Extract the [x, y] coordinate from the center of the cell holding the provided text.  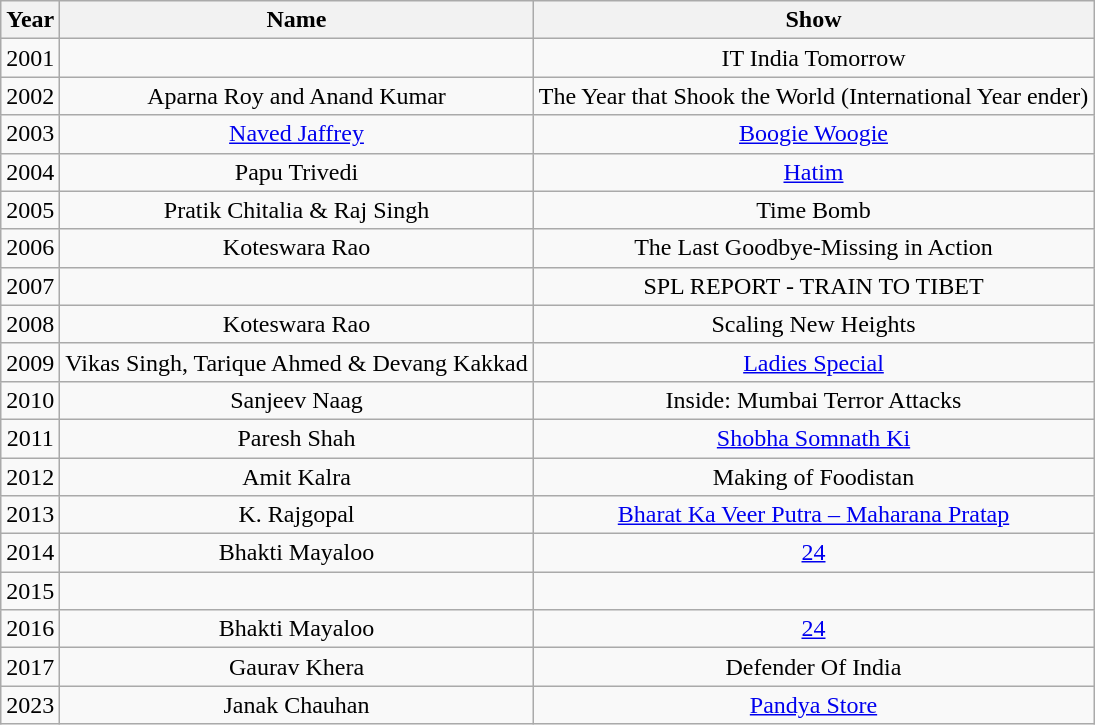
Inside: Mumbai Terror Attacks [814, 400]
2008 [30, 324]
2016 [30, 629]
2006 [30, 248]
Paresh Shah [296, 438]
Year [30, 20]
2013 [30, 515]
2004 [30, 172]
2011 [30, 438]
Bharat Ka Veer Putra – Maharana Pratap [814, 515]
Gaurav Khera [296, 667]
Defender Of India [814, 667]
Amit Kalra [296, 477]
Ladies Special [814, 362]
The Last Goodbye-Missing in Action [814, 248]
2009 [30, 362]
Show [814, 20]
Time Bomb [814, 210]
Pratik Chitalia & Raj Singh [296, 210]
K. Rajgopal [296, 515]
2002 [30, 96]
Vikas Singh, Tarique Ahmed & Devang Kakkad [296, 362]
IT India Tomorrow [814, 58]
Scaling New Heights [814, 324]
2012 [30, 477]
2017 [30, 667]
Shobha Somnath Ki [814, 438]
2007 [30, 286]
2003 [30, 134]
2001 [30, 58]
Aparna Roy and Anand Kumar [296, 96]
Boogie Woogie [814, 134]
Pandya Store [814, 705]
Papu Trivedi [296, 172]
2014 [30, 553]
Making of Foodistan [814, 477]
2015 [30, 591]
2023 [30, 705]
SPL REPORT - TRAIN TO TIBET [814, 286]
Naved Jaffrey [296, 134]
Name [296, 20]
Sanjeev Naag [296, 400]
2005 [30, 210]
Janak Chauhan [296, 705]
Hatim [814, 172]
The Year that Shook the World (International Year ender) [814, 96]
2010 [30, 400]
